Find where the given text appears and provide that cell's center as (X, Y) coordinate. 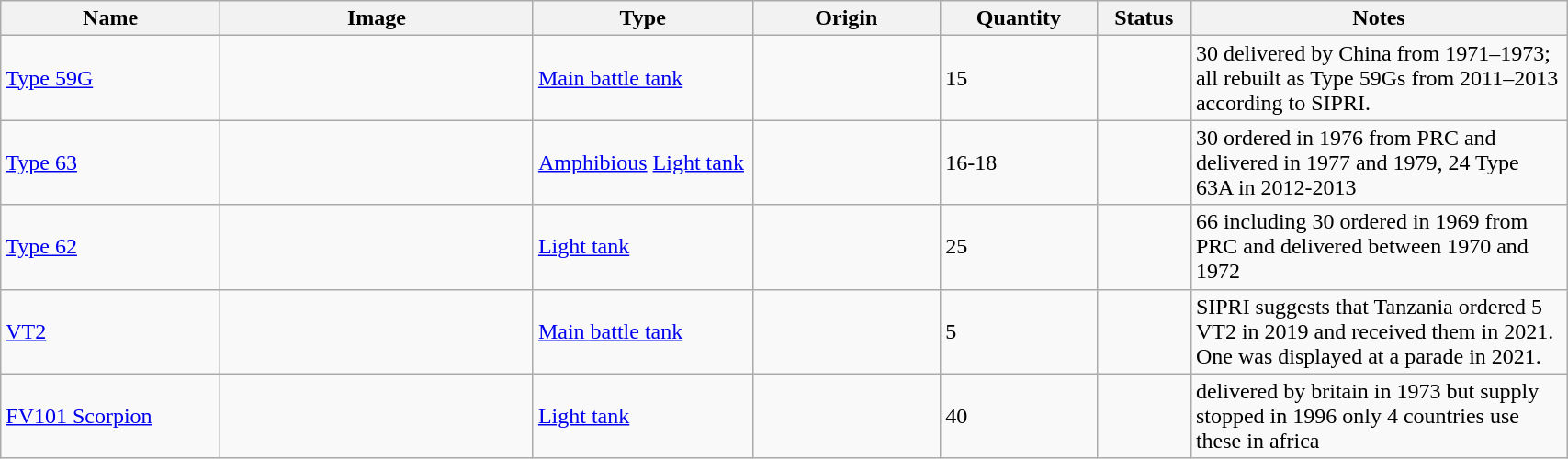
delivered by britain in 1973 but supply stopped in 1996 only 4 countries use these in africa (1378, 416)
16-18 (1019, 162)
SIPRI suggests that Tanzania ordered 5 VT2 in 2019 and received them in 2021. One was displayed at a parade in 2021. (1378, 331)
30 delivered by China from 1971–1973; all rebuilt as Type 59Gs from 2011–2013 according to SIPRI. (1378, 78)
Image (377, 18)
Notes (1378, 18)
15 (1019, 78)
25 (1019, 247)
Type 62 (110, 247)
40 (1019, 416)
FV101 Scorpion (110, 416)
Type 63 (110, 162)
Name (110, 18)
VT2 (110, 331)
Amphibious Light tank (643, 162)
5 (1019, 331)
Status (1144, 18)
Type (643, 18)
66 including 30 ordered in 1969 from PRC and delivered between 1970 and 1972 (1378, 247)
Origin (847, 18)
Quantity (1019, 18)
Type 59G (110, 78)
30 ordered in 1976 from PRC and delivered in 1977 and 1979, 24 Type 63A in 2012-2013 (1378, 162)
